Detect which cell encompasses the target text, then output its [X, Y] center coordinate. 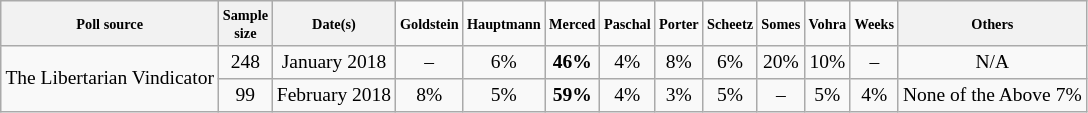
Poll source [110, 23]
The Libertarian Vindicator [110, 78]
Samplesize [246, 23]
N/A [992, 62]
3% [679, 94]
Weeks [874, 23]
59% [572, 94]
February 2018 [334, 94]
99 [246, 94]
Vohra [827, 23]
Scheetz [730, 23]
Goldstein [430, 23]
Merced [572, 23]
Hauptmann [504, 23]
248 [246, 62]
Paschal [628, 23]
46% [572, 62]
January 2018 [334, 62]
None of the Above 7% [992, 94]
20% [780, 62]
Others [992, 23]
Porter [679, 23]
Somes [780, 23]
Date(s) [334, 23]
10% [827, 62]
